Scan for the cell matching the given text and deliver its (x, y) coordinate at center. 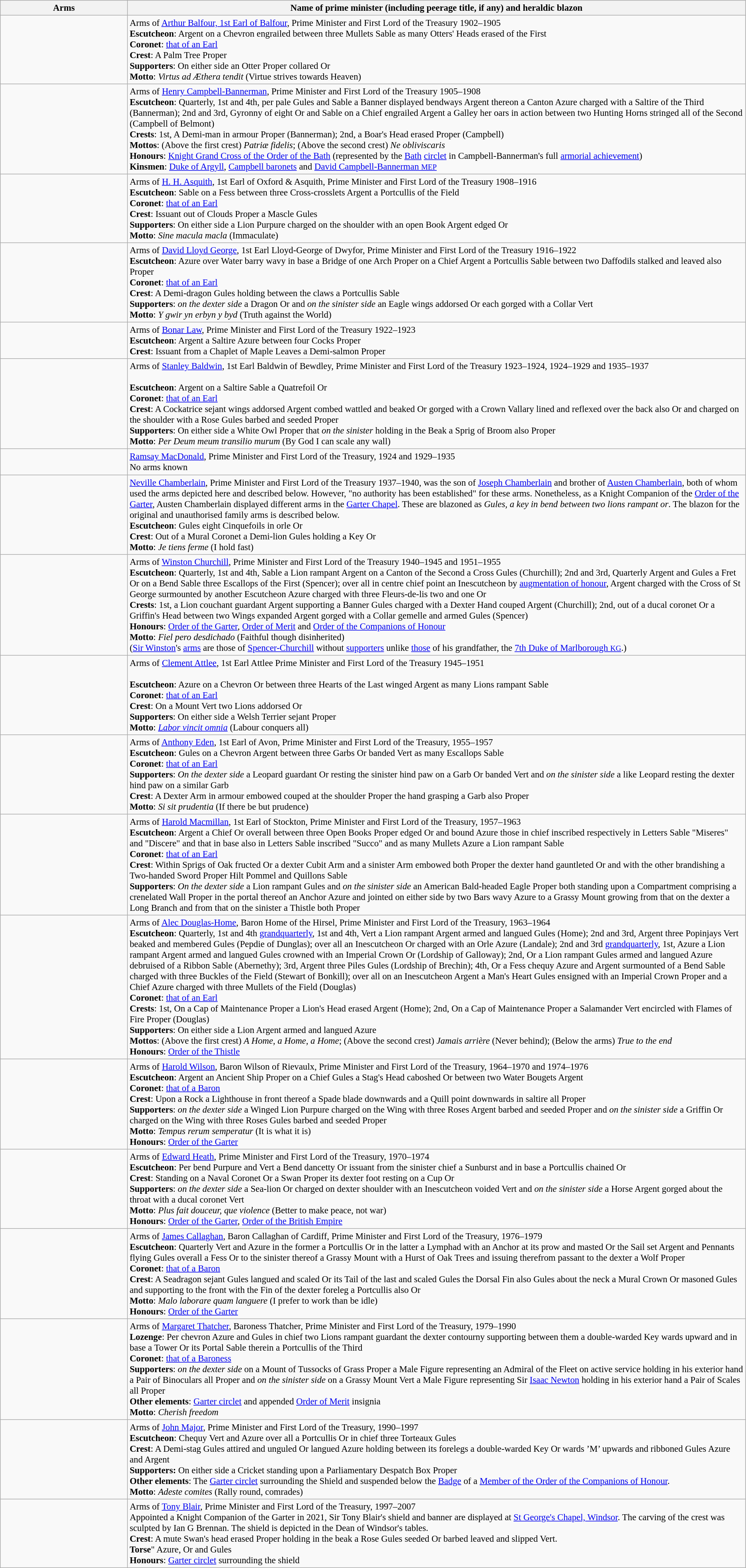
Name of prime minister (including peerage title, if any) and heraldic blazon (436, 8)
Ramsay MacDonald, Prime Minister and First Lord of the Treasury, 1924 and 1929–1935No arms known (436, 462)
Arms (64, 8)
